For the text-containing cell, return its midpoint in [X, Y] coordinate format. 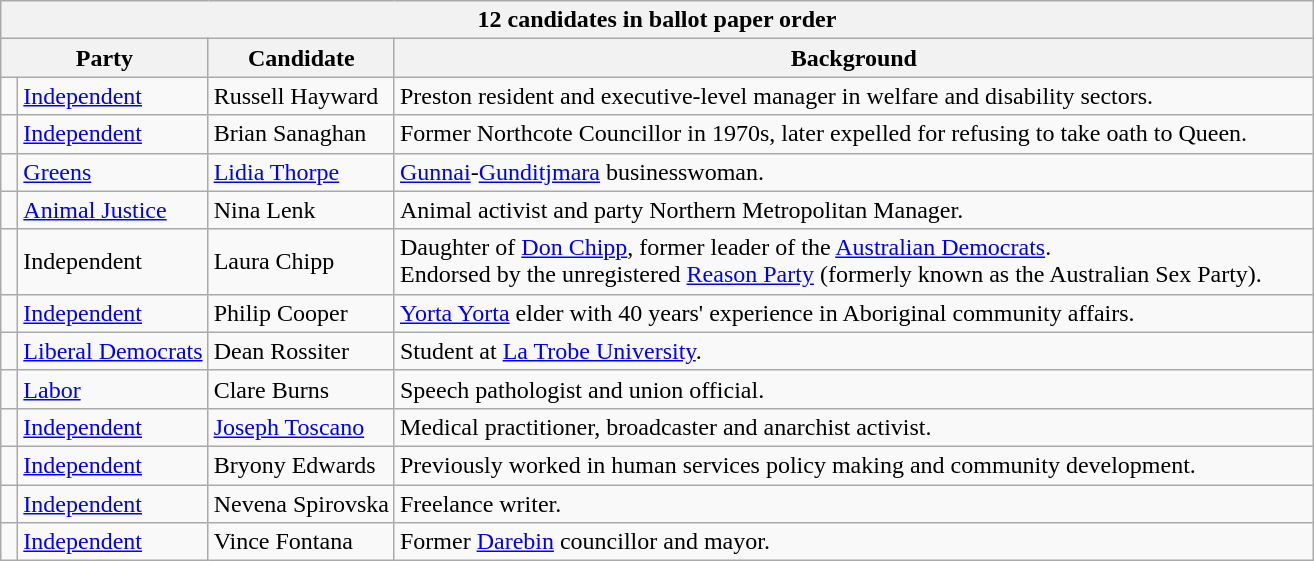
Dean Rossiter [301, 351]
Clare Burns [301, 389]
Brian Sanaghan [301, 134]
Vince Fontana [301, 542]
Former Northcote Councillor in 1970s, later expelled for refusing to take oath to Queen. [854, 134]
Preston resident and executive-level manager in welfare and disability sectors. [854, 96]
Background [854, 58]
Russell Hayward [301, 96]
Nina Lenk [301, 210]
Laura Chipp [301, 262]
Animal Justice [113, 210]
Animal activist and party Northern Metropolitan Manager. [854, 210]
Former Darebin councillor and mayor. [854, 542]
Liberal Democrats [113, 351]
12 candidates in ballot paper order [657, 20]
Gunnai-Gunditjmara businesswoman. [854, 172]
Philip Cooper [301, 313]
Medical practitioner, broadcaster and anarchist activist. [854, 427]
Yorta Yorta elder with 40 years' experience in Aboriginal community affairs. [854, 313]
Speech pathologist and union official. [854, 389]
Labor [113, 389]
Party [104, 58]
Greens [113, 172]
Lidia Thorpe [301, 172]
Bryony Edwards [301, 465]
Student at La Trobe University. [854, 351]
Freelance writer. [854, 503]
Candidate [301, 58]
Joseph Toscano [301, 427]
Previously worked in human services policy making and community development. [854, 465]
Nevena Spirovska [301, 503]
